Pinpoint the cell where the given text exists, returning its (x, y) midpoint coordinate. 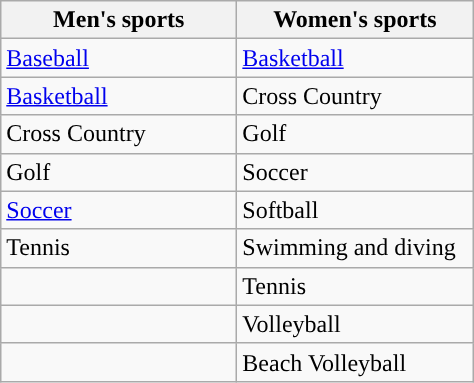
Men's sports (119, 20)
Volleyball (355, 324)
Beach Volleyball (355, 362)
Baseball (119, 58)
Softball (355, 210)
Women's sports (355, 20)
Swimming and diving (355, 248)
